Find where the given text appears and provide that cell's center as [x, y] coordinate. 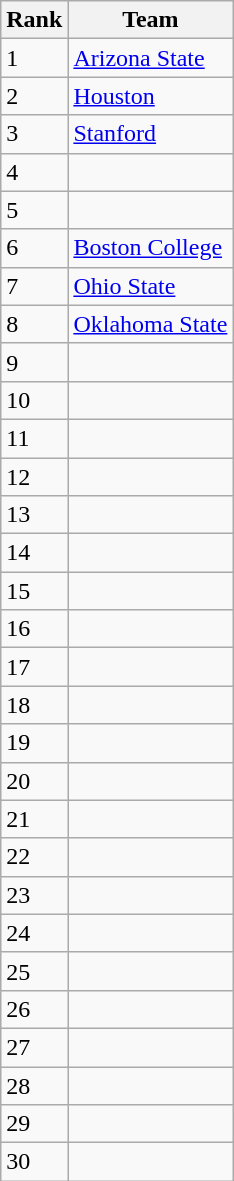
29 [34, 1124]
13 [34, 515]
5 [34, 210]
Oklahoma State [150, 324]
27 [34, 1047]
28 [34, 1085]
Boston College [150, 248]
3 [34, 134]
1 [34, 58]
14 [34, 553]
11 [34, 438]
Rank [34, 20]
18 [34, 705]
15 [34, 591]
7 [34, 286]
Houston [150, 96]
23 [34, 895]
25 [34, 971]
Arizona State [150, 58]
26 [34, 1009]
19 [34, 743]
17 [34, 667]
21 [34, 819]
22 [34, 857]
2 [34, 96]
24 [34, 933]
6 [34, 248]
30 [34, 1162]
8 [34, 324]
Team [150, 20]
Ohio State [150, 286]
Stanford [150, 134]
4 [34, 172]
16 [34, 629]
20 [34, 781]
9 [34, 362]
12 [34, 477]
10 [34, 400]
